Extract the [X, Y] coordinate from the center of the cell holding the provided text.  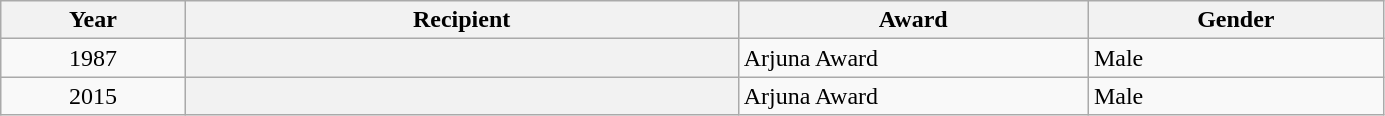
Award [913, 20]
2015 [93, 96]
Gender [1236, 20]
Recipient [462, 20]
1987 [93, 58]
Year [93, 20]
